Detect which cell encompasses the target text, then output its (X, Y) center coordinate. 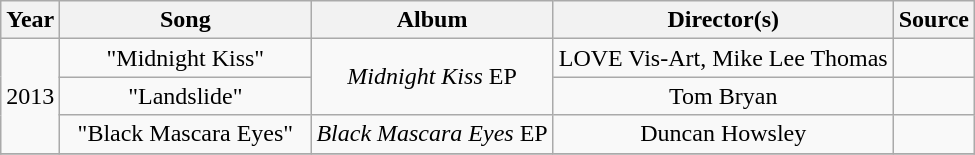
Tom Bryan (723, 96)
Album (432, 20)
Duncan Howsley (723, 134)
"Black Mascara Eyes" (186, 134)
Black Mascara Eyes EP (432, 134)
Director(s) (723, 20)
LOVE Vis-Art, Mike Lee Thomas (723, 58)
"Landslide" (186, 96)
Year (30, 20)
2013 (30, 96)
Midnight Kiss EP (432, 77)
Source (934, 20)
"Midnight Kiss" (186, 58)
Song (186, 20)
